Capture the cell that displays the provided text and extract its (x, y) central coordinate. 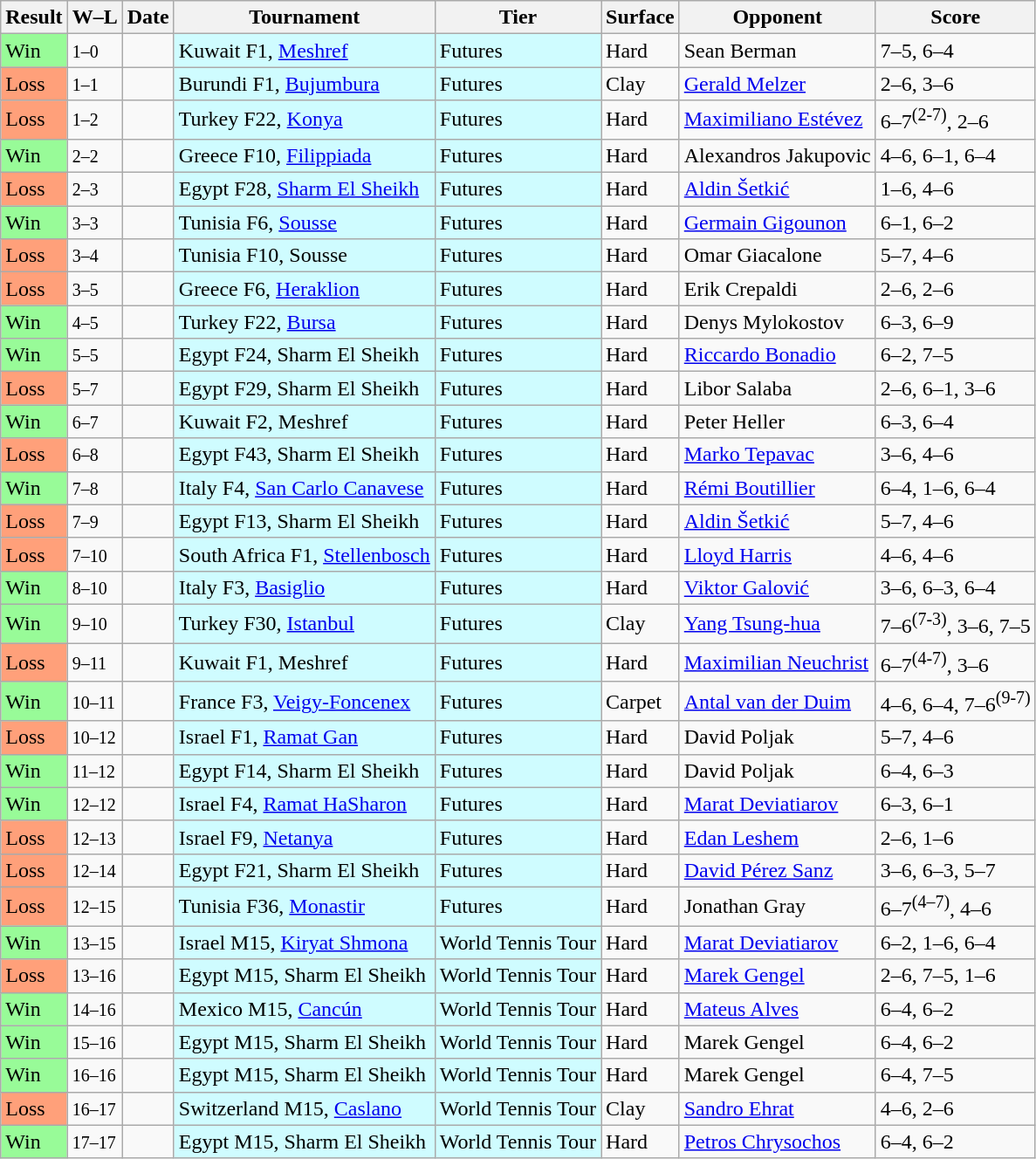
3–3 (94, 223)
Sean Berman (777, 51)
Date (148, 17)
Opponent (777, 17)
2–6, 7–5, 1–6 (955, 976)
Sandro Ehrat (777, 1108)
7–9 (94, 521)
Antal van der Duim (777, 702)
Libor Salaba (777, 388)
Maximilian Neuchrist (777, 663)
Kuwait F2, Meshref (304, 422)
9–11 (94, 663)
6–2, 7–5 (955, 355)
Edan Leshem (777, 837)
1–1 (94, 84)
Israel M15, Kiryat Shmona (304, 943)
Egypt F29, Sharm El Sheikh (304, 388)
Egypt F24, Sharm El Sheikh (304, 355)
Switzerland M15, Caslano (304, 1108)
3–6, 6–3, 6–4 (955, 587)
Greece F10, Filippiada (304, 155)
3–5 (94, 289)
Yang Tsung-hua (777, 623)
6–4, 1–6, 6–4 (955, 488)
13–16 (94, 976)
Maximiliano Estévez (777, 120)
12–14 (94, 870)
10–11 (94, 702)
3–6, 4–6 (955, 455)
1–2 (94, 120)
Tier (518, 17)
2–3 (94, 189)
4–6, 6–4, 7–6(9-7) (955, 702)
6–4, 7–5 (955, 1075)
Petros Chrysochos (777, 1142)
South Africa F1, Stellenbosch (304, 554)
Surface (641, 17)
Israel F1, Ramat Gan (304, 737)
7–10 (94, 554)
Tunisia F36, Monastir (304, 906)
2–6, 6–1, 3–6 (955, 388)
7–8 (94, 488)
4–6, 2–6 (955, 1108)
Egypt F21, Sharm El Sheikh (304, 870)
Omar Giacalone (777, 256)
16–16 (94, 1075)
Rémi Boutillier (777, 488)
France F3, Veigy-Foncenex (304, 702)
Israel F9, Netanya (304, 837)
Carpet (641, 702)
6–2, 1–6, 6–4 (955, 943)
Italy F3, Basiglio (304, 587)
Burundi F1, Bujumbura (304, 84)
Erik Crepaldi (777, 289)
Mexico M15, Cancún (304, 1009)
4–6, 4–6 (955, 554)
13–15 (94, 943)
12–12 (94, 804)
Tournament (304, 17)
6–7(4–7), 4–6 (955, 906)
1–6, 4–6 (955, 189)
12–15 (94, 906)
Peter Heller (777, 422)
Greece F6, Heraklion (304, 289)
3–6, 6–3, 5–7 (955, 870)
Riccardo Bonadio (777, 355)
Germain Gigounon (777, 223)
15–16 (94, 1042)
2–6, 3–6 (955, 84)
Gerald Melzer (777, 84)
6–4, 6–3 (955, 771)
Jonathan Gray (777, 906)
2–6, 1–6 (955, 837)
Denys Mylokostov (777, 322)
Italy F4, San Carlo Canavese (304, 488)
5–5 (94, 355)
6–7(2-7), 2–6 (955, 120)
2–6, 2–6 (955, 289)
Lloyd Harris (777, 554)
Israel F4, Ramat HaSharon (304, 804)
4–6, 6–1, 6–4 (955, 155)
Score (955, 17)
Turkey F30, Istanbul (304, 623)
Turkey F22, Bursa (304, 322)
Egypt F28, Sharm El Sheikh (304, 189)
5–7 (94, 388)
16–17 (94, 1108)
3–4 (94, 256)
7–5, 6–4 (955, 51)
6–3, 6–9 (955, 322)
4–5 (94, 322)
W–L (94, 17)
6–8 (94, 455)
Egypt F13, Sharm El Sheikh (304, 521)
Tunisia F10, Sousse (304, 256)
6–3, 6–4 (955, 422)
7–6(7-3), 3–6, 7–5 (955, 623)
12–13 (94, 837)
David Pérez Sanz (777, 870)
6–7(4-7), 3–6 (955, 663)
6–3, 6–1 (955, 804)
9–10 (94, 623)
Egypt F43, Sharm El Sheikh (304, 455)
Marko Tepavac (777, 455)
6–7 (94, 422)
Result (34, 17)
8–10 (94, 587)
Tunisia F6, Sousse (304, 223)
6–1, 6–2 (955, 223)
Turkey F22, Konya (304, 120)
17–17 (94, 1142)
Alexandros Jakupovic (777, 155)
2–2 (94, 155)
10–12 (94, 737)
1–0 (94, 51)
Mateus Alves (777, 1009)
11–12 (94, 771)
14–16 (94, 1009)
Viktor Galović (777, 587)
Egypt F14, Sharm El Sheikh (304, 771)
